Return [x, y] of the center of cell containing provided text 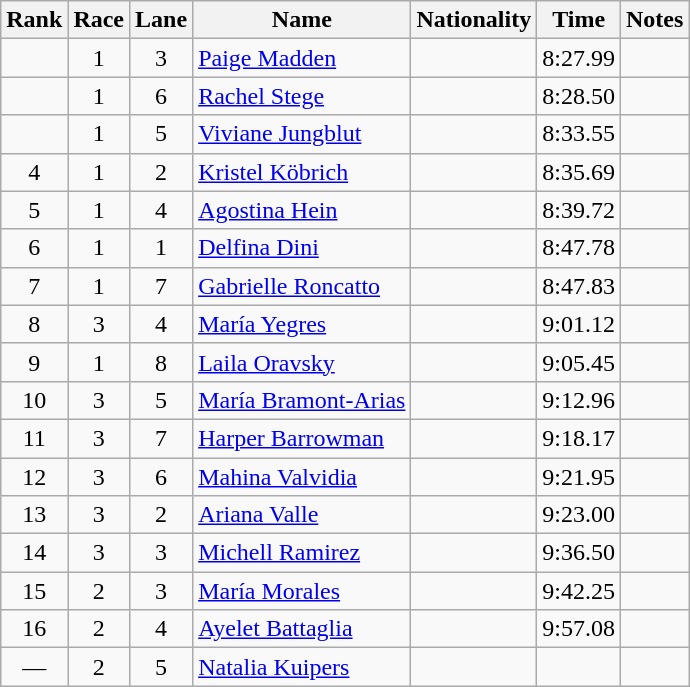
13 [34, 515]
9:42.25 [579, 591]
8:28.50 [579, 96]
Natalia Kuipers [302, 667]
Harper Barrowman [302, 438]
Name [302, 20]
Lane [162, 20]
10 [34, 400]
Mahina Valvidia [302, 477]
Ayelet Battaglia [302, 629]
9:23.00 [579, 515]
María Yegres [302, 324]
María Bramont-Arias [302, 400]
Viviane Jungblut [302, 134]
— [34, 667]
8:47.83 [579, 286]
Agostina Hein [302, 210]
9:21.95 [579, 477]
9 [34, 362]
8:33.55 [579, 134]
Nationality [474, 20]
9:01.12 [579, 324]
12 [34, 477]
9:18.17 [579, 438]
15 [34, 591]
8:27.99 [579, 58]
Race [99, 20]
11 [34, 438]
Laila Oravsky [302, 362]
8:47.78 [579, 248]
Rank [34, 20]
Paige Madden [302, 58]
9:12.96 [579, 400]
14 [34, 553]
Michell Ramirez [302, 553]
8:39.72 [579, 210]
9:57.08 [579, 629]
Rachel Stege [302, 96]
16 [34, 629]
Kristel Köbrich [302, 172]
Notes [654, 20]
María Morales [302, 591]
Delfina Dini [302, 248]
Time [579, 20]
8:35.69 [579, 172]
Gabrielle Roncatto [302, 286]
9:36.50 [579, 553]
9:05.45 [579, 362]
Ariana Valle [302, 515]
